Return [X, Y] of the center of cell containing provided text 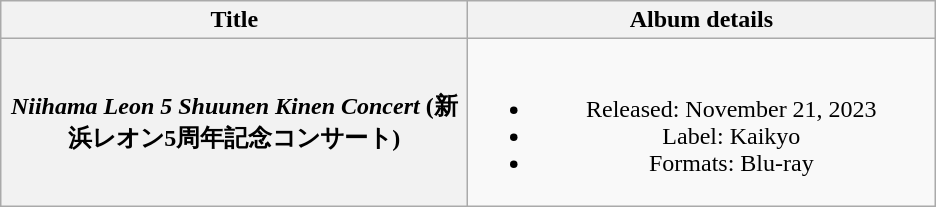
Released: November 21, 2023Label: KaikyoFormats: Blu-ray [702, 122]
Niihama Leon 5 Shuunen Kinen Concert (新浜レオン5周年記念コンサート) [234, 122]
Album details [702, 20]
Title [234, 20]
